Detect which cell encompasses the target text, then output its [x, y] center coordinate. 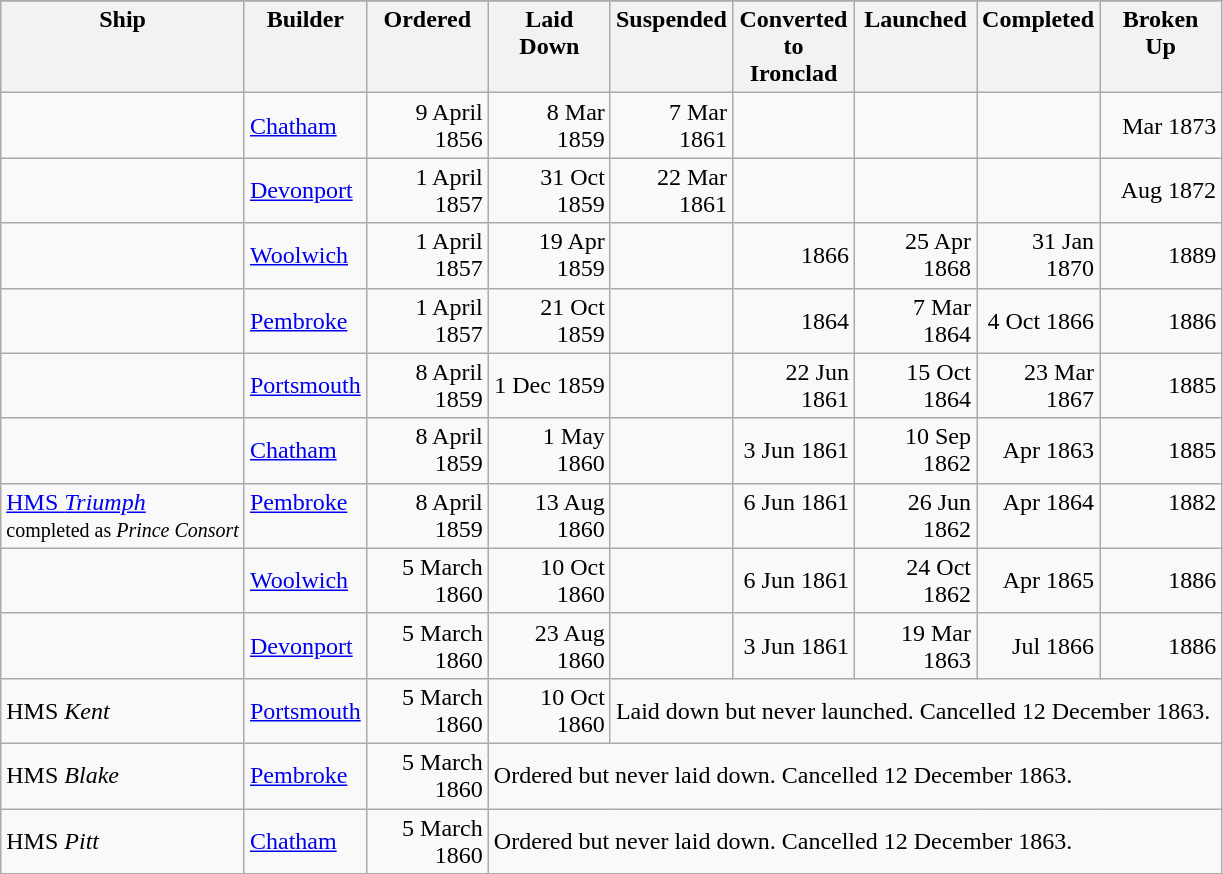
23 Mar 1867 [1038, 386]
Apr 1863 [1038, 450]
Aug 1872 [1161, 190]
25 Apr 1868 [915, 256]
31 Jan 1870 [1038, 256]
Broken Up [1161, 47]
22 Jun 1861 [793, 386]
1866 [793, 256]
7 Mar 1861 [671, 126]
21 Oct 1859 [549, 320]
24 Oct 1862 [915, 580]
Laid Down [549, 47]
HMS Triumph completed as Prince Consort [123, 516]
9 April 1856 [427, 126]
19 Mar 1863 [915, 646]
26 Jun 1862 [915, 516]
1 May 1860 [549, 450]
HMS Blake [123, 776]
15 Oct 1864 [915, 386]
1882 [1161, 516]
Launched [915, 47]
Ordered [427, 47]
1889 [1161, 256]
Laid down but never launched. Cancelled 12 December 1863. [916, 710]
23 Aug 1860 [549, 646]
Apr 1864 [1038, 516]
1 Dec 1859 [549, 386]
10 Sep 1862 [915, 450]
HMS Pitt [123, 840]
HMS Kent [123, 710]
Apr 1865 [1038, 580]
8 Mar 1859 [549, 126]
1864 [793, 320]
22 Mar 1861 [671, 190]
Jul 1866 [1038, 646]
4 Oct 1866 [1038, 320]
Completed [1038, 47]
13 Aug 1860 [549, 516]
Mar 1873 [1161, 126]
Ship [123, 47]
Suspended [671, 47]
31 Oct 1859 [549, 190]
19 Apr 1859 [549, 256]
7 Mar 1864 [915, 320]
Converted to Ironclad [793, 47]
Builder [305, 47]
